For the text-containing cell, return its midpoint in (x, y) coordinate format. 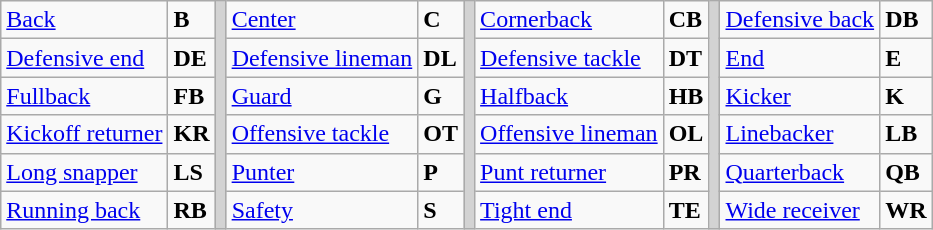
Running back (84, 210)
Kicker (800, 96)
TE (686, 210)
Offensive tackle (322, 134)
HB (686, 96)
End (800, 58)
FB (192, 96)
Defensive back (800, 20)
RB (192, 210)
Center (322, 20)
LS (192, 172)
Quarterback (800, 172)
Defensive lineman (322, 58)
DB (906, 20)
Punt returner (570, 172)
DL (441, 58)
K (906, 96)
PR (686, 172)
P (441, 172)
E (906, 58)
DE (192, 58)
Cornerback (570, 20)
C (441, 20)
Tight end (570, 210)
Fullback (84, 96)
G (441, 96)
WR (906, 210)
QB (906, 172)
Back (84, 20)
S (441, 210)
OL (686, 134)
Halfback (570, 96)
Offensive lineman (570, 134)
Defensive end (84, 58)
OT (441, 134)
Guard (322, 96)
KR (192, 134)
Wide receiver (800, 210)
CB (686, 20)
B (192, 20)
Long snapper (84, 172)
Kickoff returner (84, 134)
Linebacker (800, 134)
Punter (322, 172)
LB (906, 134)
Defensive tackle (570, 58)
Safety (322, 210)
DT (686, 58)
